Determine the [X, Y] coordinate at the center of the cell enclosing the given text.  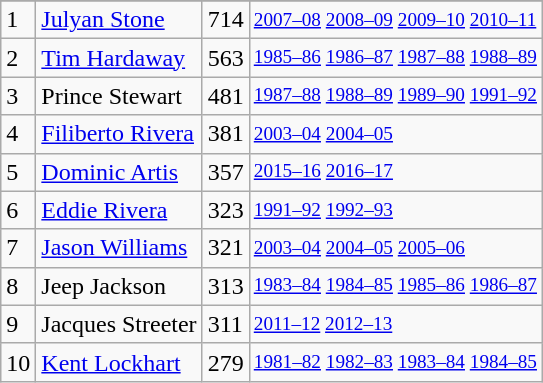
381 [226, 134]
2011–12 2012–13 [395, 324]
4 [18, 134]
2003–04 2004–05 2005–06 [395, 248]
1991–92 1992–93 [395, 210]
3 [18, 96]
311 [226, 324]
9 [18, 324]
2007–08 2008–09 2009–10 2010–11 [395, 20]
1983–84 1984–85 1985–86 1986–87 [395, 286]
279 [226, 362]
2015–16 2016–17 [395, 172]
8 [18, 286]
Dominic Artis [119, 172]
1981–82 1982–83 1983–84 1984–85 [395, 362]
313 [226, 286]
Jason Williams [119, 248]
1 [18, 20]
10 [18, 362]
1987–88 1988–89 1989–90 1991–92 [395, 96]
563 [226, 58]
Prince Stewart [119, 96]
7 [18, 248]
357 [226, 172]
2 [18, 58]
5 [18, 172]
2003–04 2004–05 [395, 134]
Jacques Streeter [119, 324]
Julyan Stone [119, 20]
Kent Lockhart [119, 362]
323 [226, 210]
Jeep Jackson [119, 286]
1985–86 1986–87 1987–88 1988–89 [395, 58]
Filiberto Rivera [119, 134]
6 [18, 210]
Tim Hardaway [119, 58]
Eddie Rivera [119, 210]
714 [226, 20]
321 [226, 248]
481 [226, 96]
